Identify which cell holds the provided text, then report its [x, y] central coordinate. 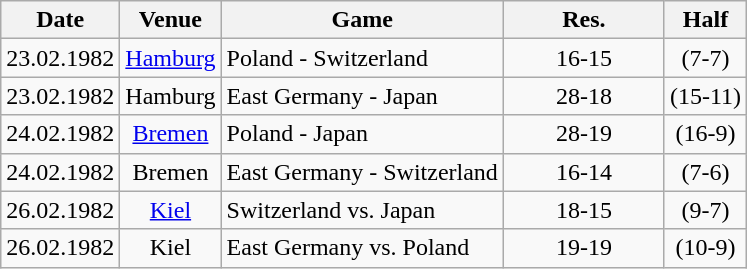
Poland - Switzerland [362, 58]
28-19 [584, 134]
(7-6) [705, 172]
Date [60, 20]
(15-11) [705, 96]
Half [705, 20]
(9-7) [705, 210]
(16-9) [705, 134]
16-15 [584, 58]
Game [362, 20]
East Germany - Switzerland [362, 172]
Res. [584, 20]
(10-9) [705, 248]
Switzerland vs. Japan [362, 210]
(7-7) [705, 58]
East Germany vs. Poland [362, 248]
East Germany - Japan [362, 96]
Poland - Japan [362, 134]
Venue [170, 20]
16-14 [584, 172]
19-19 [584, 248]
28-18 [584, 96]
18-15 [584, 210]
